Determine the [x, y] coordinate at the center of the cell enclosing the given text.  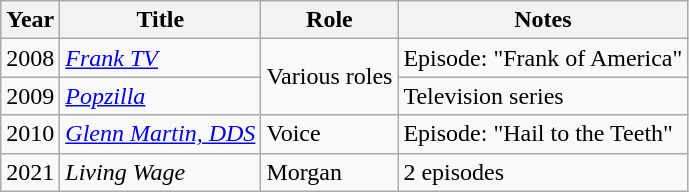
Role [330, 20]
Year [30, 20]
Living Wage [160, 172]
Episode: "Hail to the Teeth" [543, 134]
Popzilla [160, 96]
Title [160, 20]
Morgan [330, 172]
2010 [30, 134]
2 episodes [543, 172]
2021 [30, 172]
2009 [30, 96]
Television series [543, 96]
Voice [330, 134]
Notes [543, 20]
Frank TV [160, 58]
2008 [30, 58]
Episode: "Frank of America" [543, 58]
Glenn Martin, DDS [160, 134]
Various roles [330, 77]
